Detect which cell encompasses the target text, then output its [x, y] center coordinate. 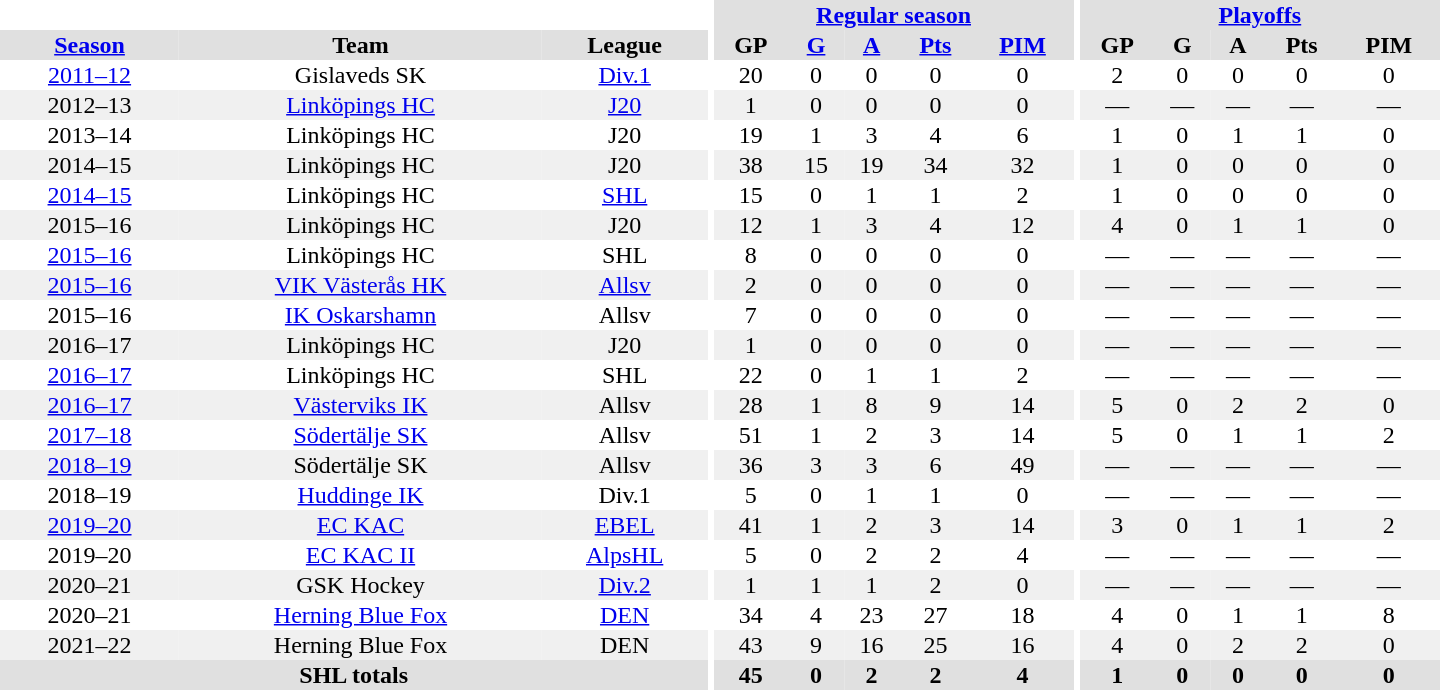
Gislaveds SK [360, 75]
Västerviks IK [360, 405]
EC KAC [360, 525]
2011–12 [90, 75]
28 [750, 405]
25 [935, 645]
Div.2 [624, 585]
Playoffs [1260, 15]
7 [750, 315]
38 [750, 165]
41 [750, 525]
AlpsHL [624, 555]
51 [750, 435]
EC KAC II [360, 555]
2012–13 [90, 105]
IK Oskarshamn [360, 315]
2013–14 [90, 135]
45 [750, 675]
2021–22 [90, 645]
27 [935, 615]
VIK Västerås HK [360, 285]
Regular season [893, 15]
22 [750, 375]
Team [360, 45]
2017–18 [90, 435]
GSK Hockey [360, 585]
SHL totals [354, 675]
36 [750, 465]
49 [1022, 465]
32 [1022, 165]
Season [90, 45]
League [624, 45]
43 [750, 645]
20 [750, 75]
Huddinge IK [360, 495]
23 [872, 615]
18 [1022, 615]
EBEL [624, 525]
